Locate the cell with the specified text and output its (x, y) center coordinate. 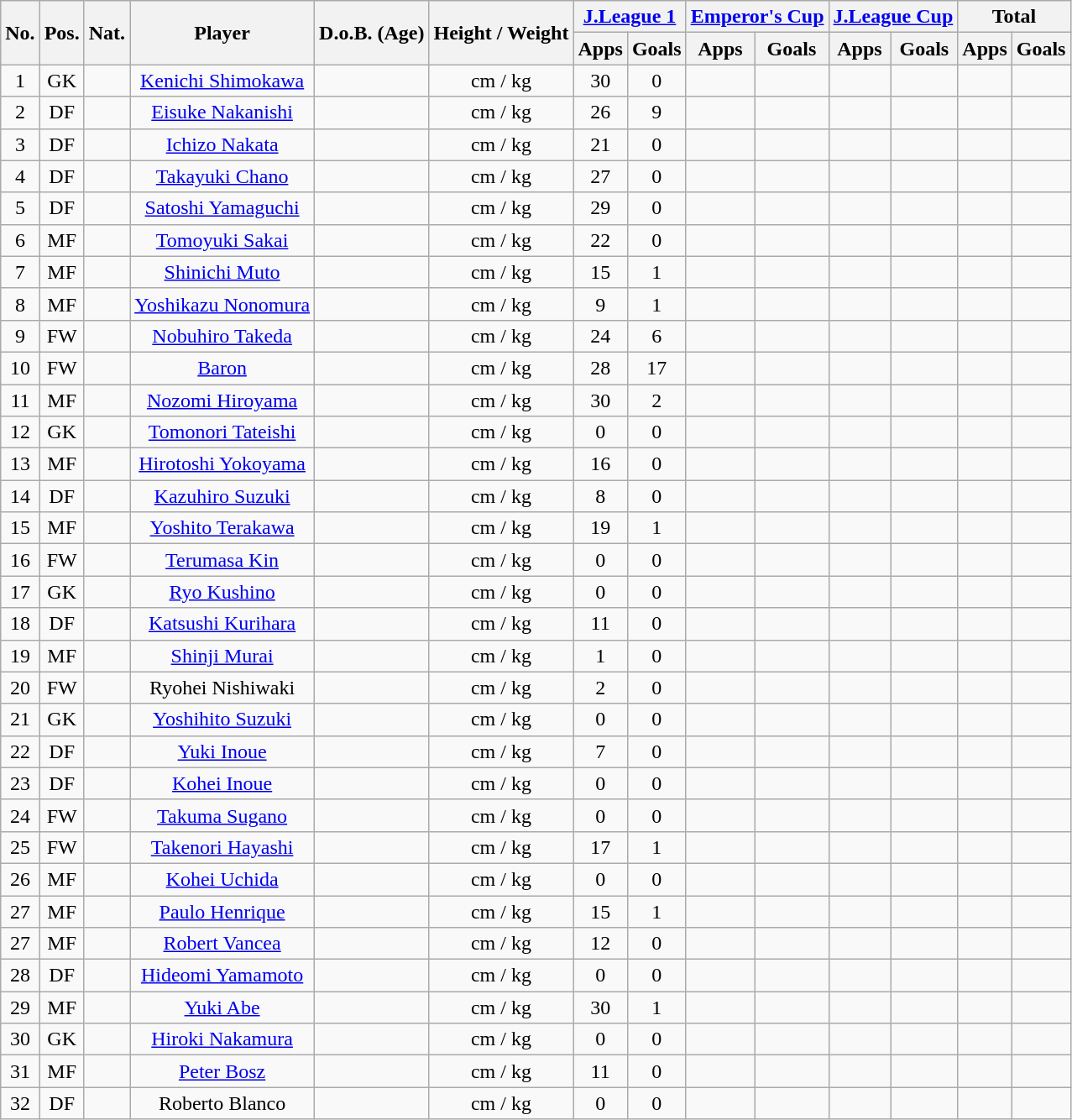
Yuki Abe (222, 1007)
25 (20, 847)
13 (20, 464)
10 (20, 368)
Yoshikazu Nonomura (222, 304)
No. (20, 33)
3 (20, 144)
Total (1014, 17)
Ryohei Nishiwaki (222, 688)
Paulo Henrique (222, 911)
Hirotoshi Yokoyama (222, 464)
Shinji Murai (222, 656)
Height / Weight (501, 33)
Yoshito Terakawa (222, 528)
Nat. (107, 33)
Kenichi Shimokawa (222, 81)
Kazuhiro Suzuki (222, 496)
31 (20, 1071)
Takenori Hayashi (222, 847)
Nozomi Hiroyama (222, 400)
Emperor's Cup (757, 17)
Eisuke Nakanishi (222, 113)
Takuma Sugano (222, 815)
Katsushi Kurihara (222, 624)
Kohei Inoue (222, 783)
D.o.B. (Age) (372, 33)
Terumasa Kin (222, 560)
Roberto Blanco (222, 1103)
4 (20, 176)
Robert Vancea (222, 944)
18 (20, 624)
Player (222, 33)
Ryo Kushino (222, 592)
J.League 1 (630, 17)
Peter Bosz (222, 1071)
Nobuhiro Takeda (222, 336)
Pos. (62, 33)
Satoshi Yamaguchi (222, 208)
20 (20, 688)
32 (20, 1103)
Shinichi Muto (222, 272)
23 (20, 783)
Takayuki Chano (222, 176)
Kohei Uchida (222, 879)
Yuki Inoue (222, 751)
5 (20, 208)
J.League Cup (893, 17)
Yoshihito Suzuki (222, 720)
Tomonori Tateishi (222, 432)
Baron (222, 368)
14 (20, 496)
Ichizo Nakata (222, 144)
Hiroki Nakamura (222, 1039)
Hideomi Yamamoto (222, 976)
Tomoyuki Sakai (222, 240)
